Return the (X, Y) coordinate for the center point of the cell that contains the specified text.  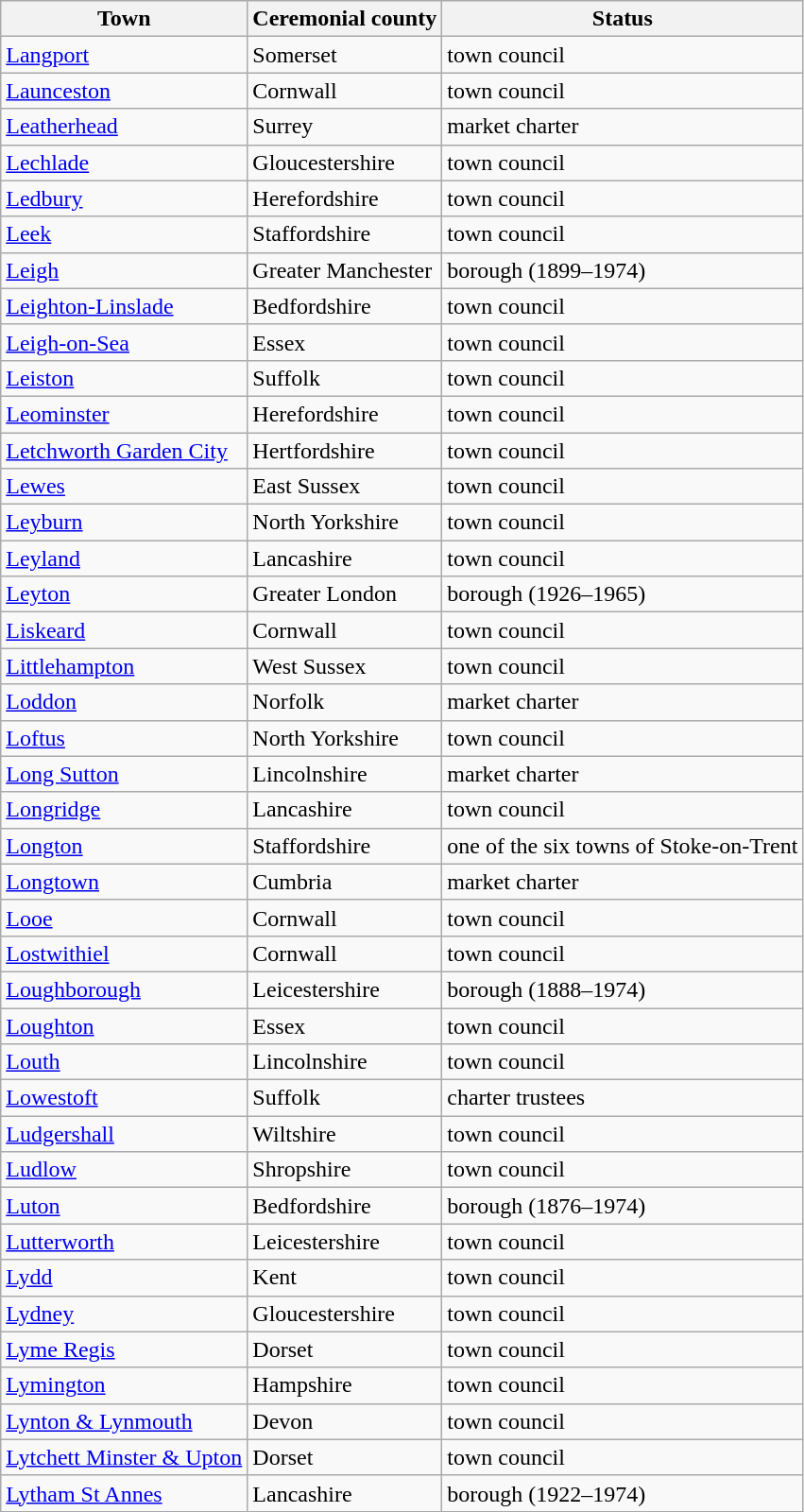
Greater Manchester (345, 270)
Shropshire (345, 1170)
Lostwithiel (125, 954)
Leigh (125, 270)
Lutterworth (125, 1242)
Longtown (125, 882)
Leighton-Linslade (125, 306)
Surrey (345, 127)
Leigh-on-Sea (125, 342)
Devon (345, 1421)
Leyburn (125, 523)
Loddon (125, 702)
Letchworth Garden City (125, 451)
borough (1899–1974) (623, 270)
Ledbury (125, 198)
Louth (125, 1062)
Town (125, 19)
Looe (125, 918)
Leatherhead (125, 127)
Lydd (125, 1278)
Leominster (125, 414)
Loftus (125, 738)
Luton (125, 1206)
Ludlow (125, 1170)
Littlehampton (125, 666)
Lytham St Annes (125, 1493)
Langport (125, 55)
Leiston (125, 378)
Kent (345, 1278)
borough (1926–1965) (623, 594)
Ceremonial county (345, 19)
East Sussex (345, 487)
Hampshire (345, 1385)
Long Sutton (125, 774)
Longton (125, 846)
Loughton (125, 1025)
Norfolk (345, 702)
Lechlade (125, 163)
Liskeard (125, 630)
Lynton & Lynmouth (125, 1421)
Lyme Regis (125, 1349)
Launceston (125, 91)
charter trustees (623, 1098)
Leek (125, 234)
Loughborough (125, 989)
borough (1922–1974) (623, 1493)
Cumbria (345, 882)
Lydney (125, 1314)
Wiltshire (345, 1134)
Leyland (125, 558)
West Sussex (345, 666)
Lowestoft (125, 1098)
Lytchett Minster & Upton (125, 1457)
Hertfordshire (345, 451)
Lewes (125, 487)
borough (1876–1974) (623, 1206)
Somerset (345, 55)
Lymington (125, 1385)
Longridge (125, 810)
Greater London (345, 594)
borough (1888–1974) (623, 989)
Status (623, 19)
Leyton (125, 594)
one of the six towns of Stoke-on-Trent (623, 846)
Ludgershall (125, 1134)
